Determine the (X, Y) coordinate at the center of the cell enclosing the given text.  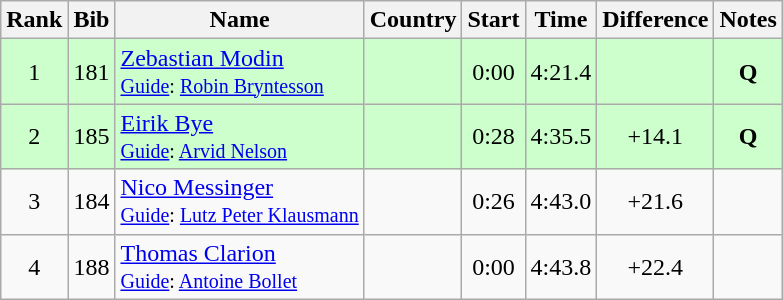
Notes (748, 20)
188 (92, 266)
+14.1 (656, 136)
2 (34, 136)
+22.4 (656, 266)
Eirik ByeGuide: Arvid Nelson (240, 136)
1 (34, 72)
Time (561, 20)
Nico MessingerGuide: Lutz Peter Klausmann (240, 202)
0:28 (494, 136)
185 (92, 136)
Start (494, 20)
4:43.8 (561, 266)
Rank (34, 20)
Name (240, 20)
Thomas ClarionGuide: Antoine Bollet (240, 266)
181 (92, 72)
4:43.0 (561, 202)
0:26 (494, 202)
3 (34, 202)
Zebastian ModinGuide: Robin Bryntesson (240, 72)
+21.6 (656, 202)
4:21.4 (561, 72)
4 (34, 266)
4:35.5 (561, 136)
184 (92, 202)
Bib (92, 20)
Country (413, 20)
Difference (656, 20)
